Determine the (X, Y) coordinate at the center of the cell enclosing the given text.  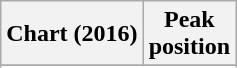
Peakposition (189, 34)
Chart (2016) (72, 34)
